Output the [X, Y] coordinate of the center of the cell containing the given text.  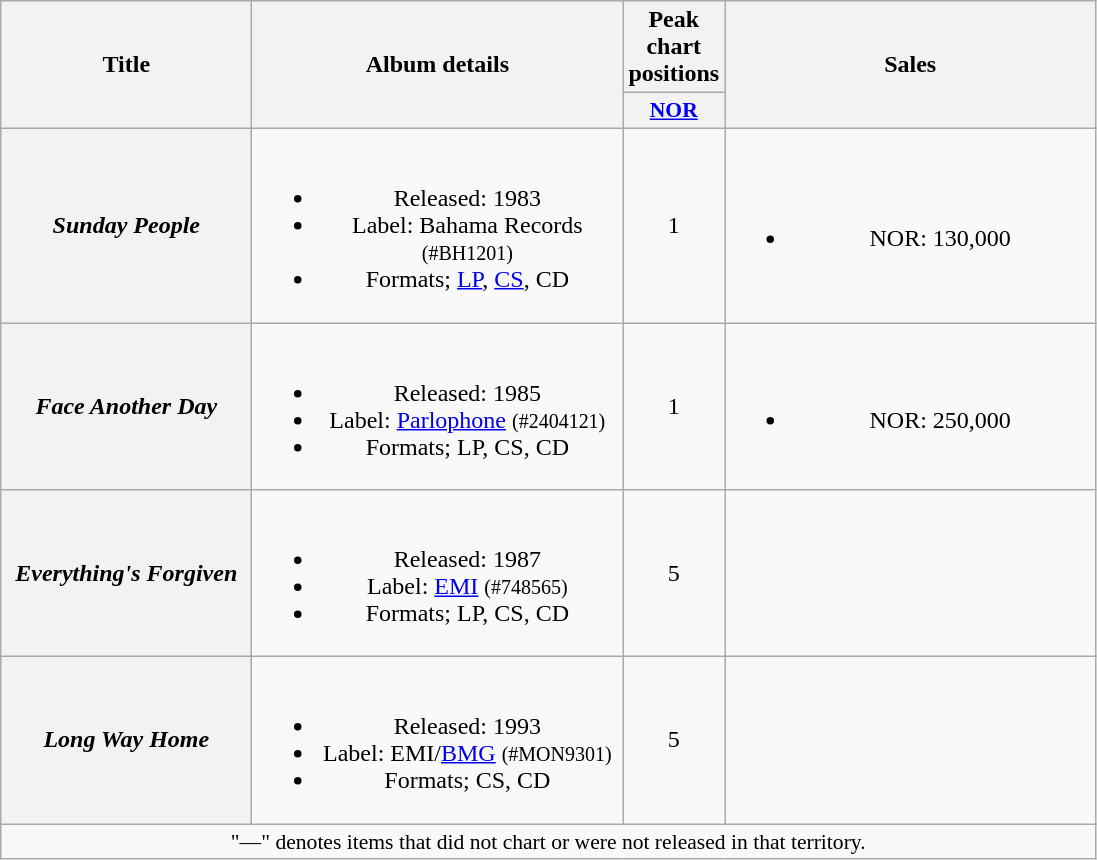
Everything's Forgiven [126, 574]
NOR: 250,000 [910, 406]
Long Way Home [126, 740]
Sales [910, 65]
Released: 1993Label: EMI/BMG (#MON9301)Formats; CS, CD [438, 740]
Released: 1985Label: Parlophone (#2404121)Formats; LP, CS, CD [438, 406]
"—" denotes items that did not chart or were not released in that territory. [548, 842]
Face Another Day [126, 406]
NOR [674, 111]
Title [126, 65]
NOR: 130,000 [910, 225]
Peak chart positions [674, 47]
Released: 1987Label: EMI (#748565)Formats; LP, CS, CD [438, 574]
Released: 1983Label: Bahama Records (#BH1201)Formats; LP, CS, CD [438, 225]
Sunday People [126, 225]
Album details [438, 65]
